Determine the (x, y) coordinate at the center of the cell enclosing the given text.  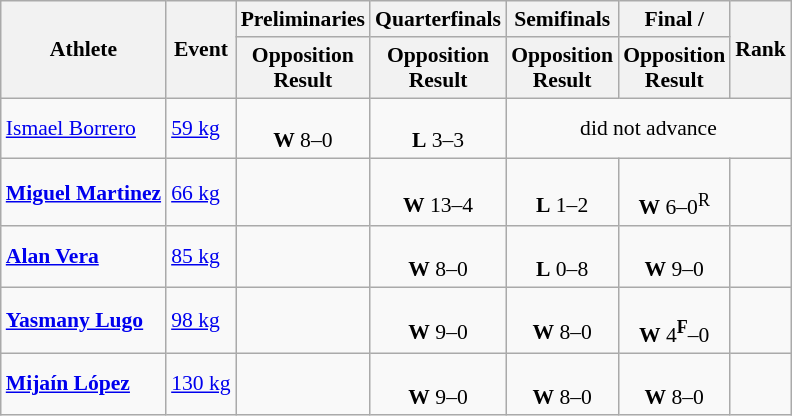
Mijaín López (84, 384)
L 3–3 (438, 128)
Final / (674, 19)
W 13–4 (438, 192)
Rank (760, 50)
Quarterfinals (438, 19)
Miguel Martinez (84, 192)
did not advance (648, 128)
Alan Vera (84, 256)
85 kg (200, 256)
Event (200, 50)
130 kg (200, 384)
Yasmany Lugo (84, 320)
Athlete (84, 50)
W 6–0R (674, 192)
Semifinals (562, 19)
W 4F–0 (674, 320)
Preliminaries (303, 19)
L 1–2 (562, 192)
L 0–8 (562, 256)
66 kg (200, 192)
Ismael Borrero (84, 128)
59 kg (200, 128)
98 kg (200, 320)
